Locate the cell with the specified text and output its (x, y) center coordinate. 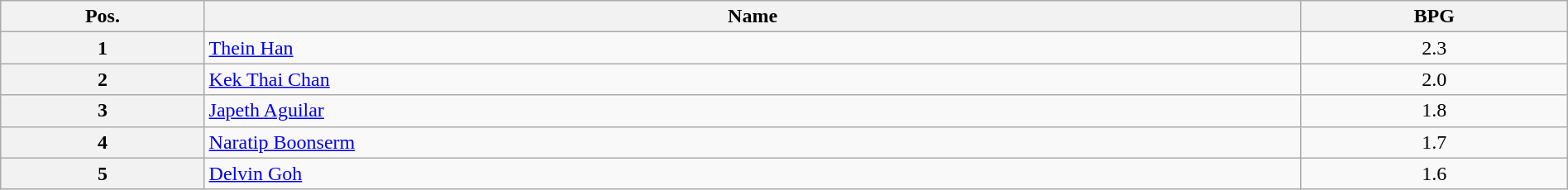
Pos. (103, 17)
Kek Thai Chan (753, 79)
Delvin Goh (753, 173)
1 (103, 48)
1.7 (1434, 142)
5 (103, 173)
2 (103, 79)
2.0 (1434, 79)
Thein Han (753, 48)
Japeth Aguilar (753, 111)
4 (103, 142)
1.6 (1434, 173)
1.8 (1434, 111)
2.3 (1434, 48)
Name (753, 17)
BPG (1434, 17)
Naratip Boonserm (753, 142)
3 (103, 111)
